Pinpoint the cell where the given text exists, returning its (X, Y) midpoint coordinate. 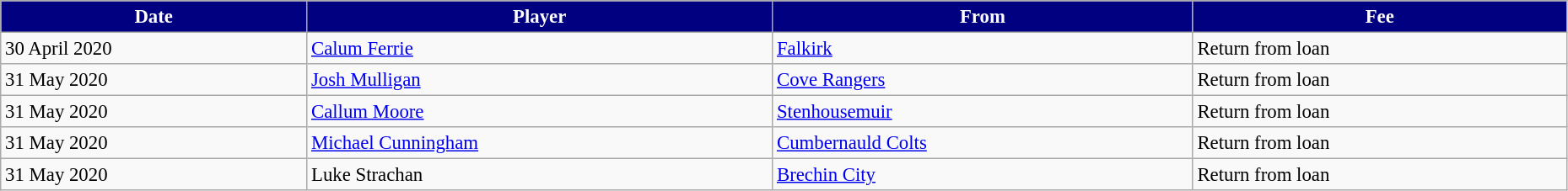
Stenhousemuir (983, 112)
Cumbernauld Colts (983, 143)
Player (540, 17)
Callum Moore (540, 112)
30 April 2020 (154, 49)
Luke Strachan (540, 175)
Fee (1380, 17)
Michael Cunningham (540, 143)
Falkirk (983, 49)
Date (154, 17)
Brechin City (983, 175)
Josh Mulligan (540, 80)
Calum Ferrie (540, 49)
From (983, 17)
Cove Rangers (983, 80)
